Pinpoint the cell where the given text exists, returning its (X, Y) midpoint coordinate. 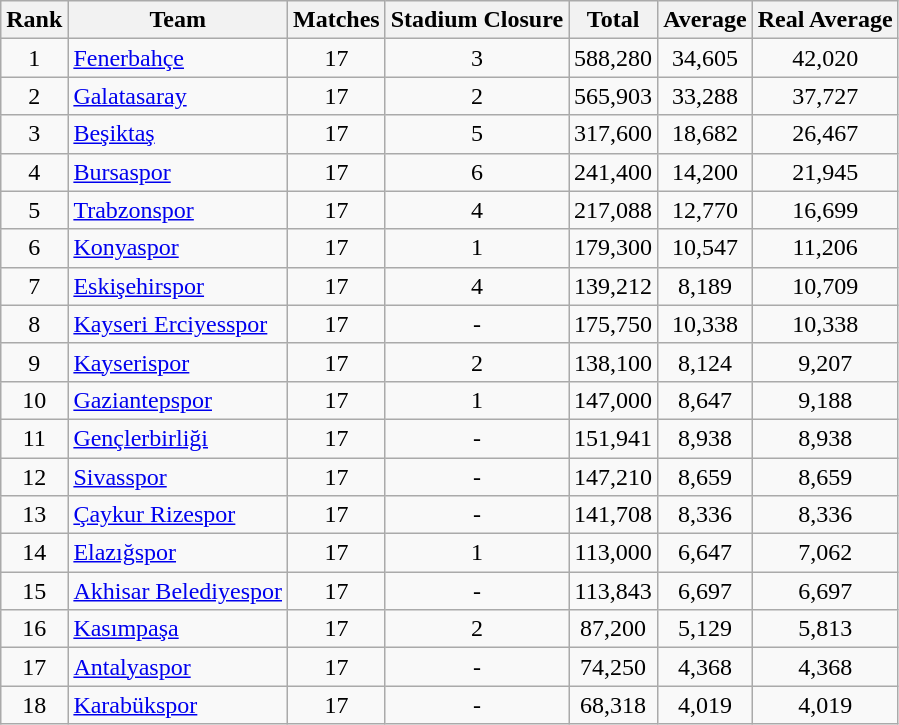
34,605 (706, 58)
141,708 (614, 515)
Matches (337, 20)
16,699 (825, 210)
241,400 (614, 172)
317,600 (614, 134)
113,843 (614, 591)
Karabükspor (178, 705)
11 (34, 438)
Sivasspor (178, 477)
179,300 (614, 248)
6,647 (706, 553)
Average (706, 20)
Eskişehirspor (178, 286)
Akhisar Belediyespor (178, 591)
Beşiktaş (178, 134)
151,941 (614, 438)
113,000 (614, 553)
Fenerbahçe (178, 58)
10 (34, 400)
Çaykur Rizespor (178, 515)
16 (34, 629)
5,813 (825, 629)
21,945 (825, 172)
11,206 (825, 248)
5,129 (706, 629)
Konyaspor (178, 248)
12 (34, 477)
42,020 (825, 58)
26,467 (825, 134)
139,212 (614, 286)
Kayserispor (178, 362)
588,280 (614, 58)
33,288 (706, 96)
37,727 (825, 96)
Gaziantepspor (178, 400)
18,682 (706, 134)
Antalyaspor (178, 667)
8,124 (706, 362)
7,062 (825, 553)
565,903 (614, 96)
14,200 (706, 172)
12,770 (706, 210)
8 (34, 324)
147,210 (614, 477)
10,547 (706, 248)
138,100 (614, 362)
10,709 (825, 286)
15 (34, 591)
175,750 (614, 324)
Stadium Closure (476, 20)
7 (34, 286)
8,647 (706, 400)
18 (34, 705)
9 (34, 362)
Total (614, 20)
Team (178, 20)
87,200 (614, 629)
8,189 (706, 286)
217,088 (614, 210)
9,188 (825, 400)
68,318 (614, 705)
Elazığspor (178, 553)
Galatasaray (178, 96)
Bursaspor (178, 172)
Rank (34, 20)
13 (34, 515)
Real Average (825, 20)
Gençlerbirliği (178, 438)
147,000 (614, 400)
Kasımpaşa (178, 629)
Kayseri Erciyesspor (178, 324)
14 (34, 553)
Trabzonspor (178, 210)
9,207 (825, 362)
74,250 (614, 667)
